Return (x, y) of the center of cell containing provided text 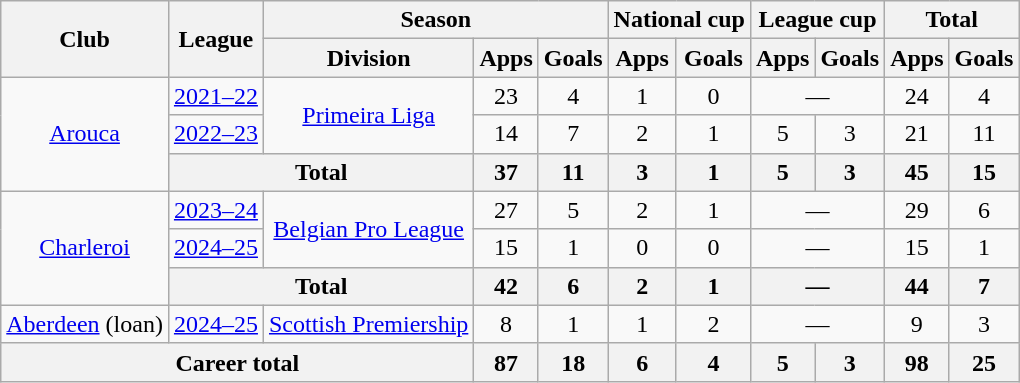
25 (984, 362)
29 (917, 210)
44 (917, 286)
League (216, 39)
18 (573, 362)
Arouca (85, 134)
Scottish Premiership (368, 324)
87 (506, 362)
Division (368, 58)
2021–22 (216, 96)
45 (917, 172)
Club (85, 39)
League cup (817, 20)
Season (436, 20)
8 (506, 324)
14 (506, 134)
37 (506, 172)
24 (917, 96)
42 (506, 286)
Aberdeen (loan) (85, 324)
23 (506, 96)
Career total (238, 362)
9 (917, 324)
National cup (679, 20)
27 (506, 210)
Belgian Pro League (368, 229)
Charleroi (85, 248)
Primeira Liga (368, 115)
2023–24 (216, 210)
21 (917, 134)
2022–23 (216, 134)
98 (917, 362)
